Return [X, Y] of the center of cell containing provided text 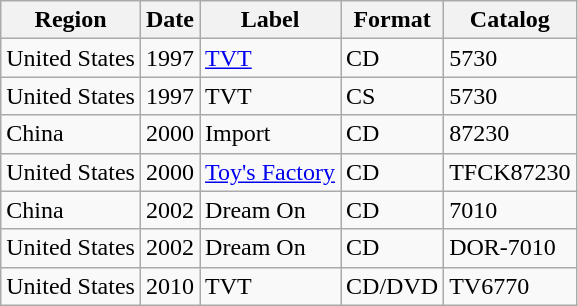
DOR-7010 [510, 248]
2010 [170, 286]
TV6770 [510, 286]
Label [270, 20]
Toy's Factory [270, 172]
Region [71, 20]
Catalog [510, 20]
CS [392, 96]
Import [270, 134]
CD/DVD [392, 286]
TFCK87230 [510, 172]
Format [392, 20]
7010 [510, 210]
Date [170, 20]
87230 [510, 134]
